Find where the given text appears and provide that cell's center as (x, y) coordinate. 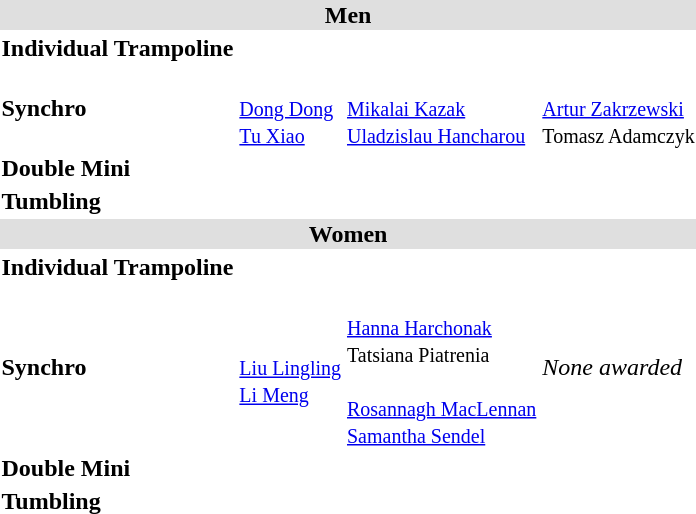
None awarded (618, 368)
Hanna HarchonakTatsiana PiatreniaRosannagh MacLennanSamantha Sendel (441, 368)
Artur ZakrzewskiTomasz Adamczyk (618, 108)
Mikalai KazakUladzislau Hancharou (441, 108)
Men (348, 15)
Tumbling (118, 201)
Dong DongTu Xiao (290, 108)
Liu LinglingLi Meng (290, 368)
Women (348, 234)
